Search for the cell housing the specified text and yield its [x, y] center coordinate. 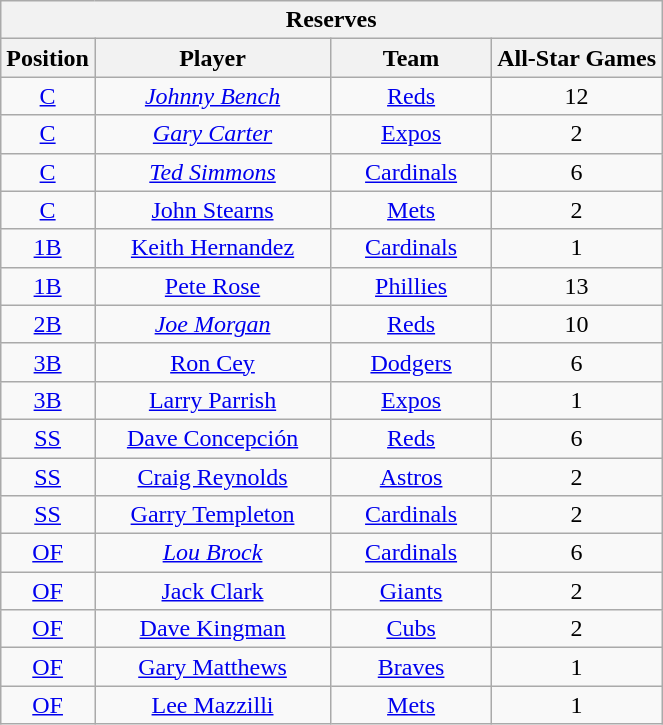
Larry Parrish [212, 400]
Dave Kingman [212, 629]
Gary Matthews [212, 667]
13 [577, 286]
All-Star Games [577, 58]
Garry Templeton [212, 515]
Player [212, 58]
Position [48, 58]
Braves [412, 667]
Keith Hernandez [212, 248]
Lou Brock [212, 553]
Ted Simmons [212, 172]
Phillies [412, 286]
10 [577, 324]
Joe Morgan [212, 324]
Johnny Bench [212, 96]
Astros [412, 477]
Pete Rose [212, 286]
2B [48, 324]
Reserves [332, 20]
Craig Reynolds [212, 477]
12 [577, 96]
Giants [412, 591]
Dave Concepción [212, 438]
Jack Clark [212, 591]
Dodgers [412, 362]
Cubs [412, 629]
Gary Carter [212, 134]
John Stearns [212, 210]
Team [412, 58]
Lee Mazzilli [212, 705]
Ron Cey [212, 362]
